Search for the cell housing the specified text and yield its [x, y] center coordinate. 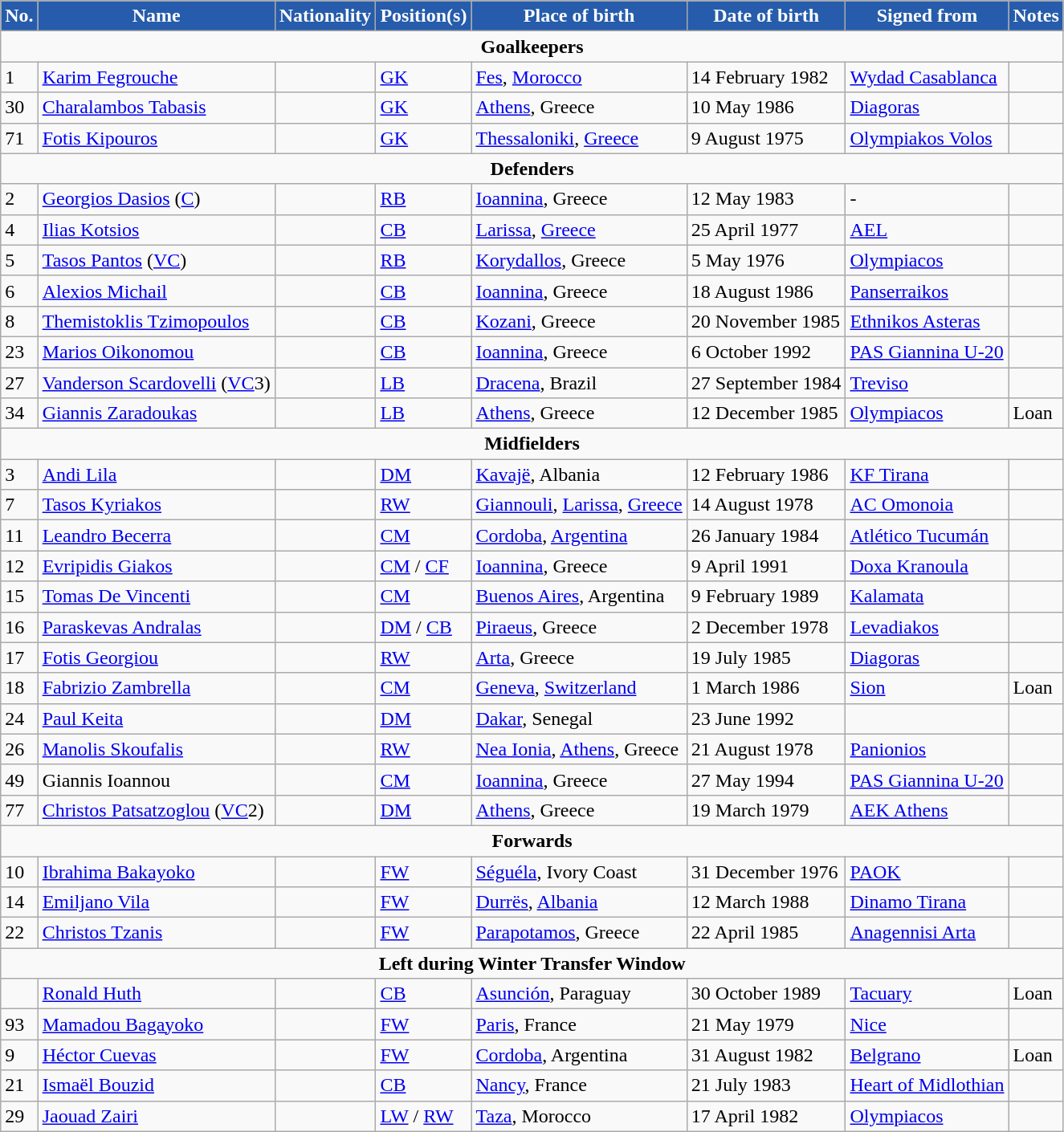
12 May 1983 [766, 199]
Olympiakos Volos [927, 138]
KF Tirana [927, 474]
Forwards [532, 841]
21 August 1978 [766, 749]
31 August 1982 [766, 1055]
30 October 1989 [766, 994]
7 [19, 505]
Ethnikos Asteras [927, 321]
18 [19, 688]
Place of birth [579, 16]
Panionios [927, 749]
Tomas De Vincenti [156, 597]
3 [19, 474]
23 [19, 352]
DM / CB [424, 627]
27 May 1994 [766, 780]
AC Omonoia [927, 505]
12 December 1985 [766, 413]
Nea Ionia, Athens, Greece [579, 749]
Piraeus, Greece [579, 627]
Sion [927, 688]
Dakar, Senegal [579, 719]
71 [19, 138]
Panserraikos [927, 291]
Notes [1036, 16]
Defenders [532, 169]
15 [19, 597]
11 [19, 535]
Ilias Kotsios [156, 230]
Giannis Zaradoukas [156, 413]
Fotis Kipouros [156, 138]
6 October 1992 [766, 352]
Buenos Aires, Argentina [579, 597]
Heart of Midlothian [927, 1085]
Marios Oikonomou [156, 352]
Séguéla, Ivory Coast [579, 871]
Leandro Becerra [156, 535]
Kalamata [927, 597]
93 [19, 1024]
17 [19, 658]
Fabrizio Zambrella [156, 688]
No. [19, 16]
Parapotamos, Greece [579, 933]
LW / RW [424, 1116]
24 [19, 719]
Durrës, Albania [579, 902]
19 March 1979 [766, 810]
Vanderson Scardovelli (VC3) [156, 383]
Left during Winter Transfer Window [532, 963]
Arta, Greece [579, 658]
Alexios Michail [156, 291]
21 July 1983 [766, 1085]
Ismaël Bouzid [156, 1085]
27 [19, 383]
Charalambos Tabasis [156, 108]
12 March 1988 [766, 902]
Position(s) [424, 16]
Christos Tzanis [156, 933]
34 [19, 413]
17 April 1982 [766, 1116]
Héctor Cuevas [156, 1055]
8 [19, 321]
Signed from [927, 16]
20 November 1985 [766, 321]
Korydallos, Greece [579, 260]
14 February 1982 [766, 77]
30 [19, 108]
Wydad Casablanca [927, 77]
Kozani, Greece [579, 321]
Manolis Skoufalis [156, 749]
9 February 1989 [766, 597]
Tasos Kyriakos [156, 505]
22 [19, 933]
AEK Athens [927, 810]
Thessaloniki, Greece [579, 138]
Paul Keita [156, 719]
19 July 1985 [766, 658]
Paris, France [579, 1024]
21 May 1979 [766, 1024]
77 [19, 810]
Nice [927, 1024]
2 December 1978 [766, 627]
22 April 1985 [766, 933]
Dinamo Tirana [927, 902]
10 May 1986 [766, 108]
25 April 1977 [766, 230]
Christos Patsatzoglou (VC2) [156, 810]
Emiljano Vila [156, 902]
14 [19, 902]
27 September 1984 [766, 383]
49 [19, 780]
Nancy, France [579, 1085]
Ibrahima Bakayoko [156, 871]
1 March 1986 [766, 688]
18 August 1986 [766, 291]
26 [19, 749]
AEL [927, 230]
Nationality [325, 16]
- [927, 199]
4 [19, 230]
Mamadou Bagayoko [156, 1024]
Georgios Dasios (C) [156, 199]
16 [19, 627]
23 June 1992 [766, 719]
9 August 1975 [766, 138]
Treviso [927, 383]
Tacuary [927, 994]
Belgrano [927, 1055]
Kavajë, Albania [579, 474]
Evripidis Giakos [156, 566]
Tasos Pantos (VC) [156, 260]
Ronald Huth [156, 994]
Levadiakos [927, 627]
Giannouli, Larissa, Greece [579, 505]
PAOK [927, 871]
29 [19, 1116]
2 [19, 199]
12 [19, 566]
Atlético Tucumán [927, 535]
Name [156, 16]
Jaouad Zairi [156, 1116]
Doxa Kranoula [927, 566]
Andi Lila [156, 474]
Paraskevas Andralas [156, 627]
5 [19, 260]
Giannis Ioannou [156, 780]
Fotis Georgiou [156, 658]
Fes, Morocco [579, 77]
CM / CF [424, 566]
Goalkeepers [532, 47]
10 [19, 871]
Anagennisi Arta [927, 933]
6 [19, 291]
Themistoklis Tzimopoulos [156, 321]
12 February 1986 [766, 474]
21 [19, 1085]
9 [19, 1055]
9 April 1991 [766, 566]
Midfielders [532, 444]
1 [19, 77]
14 August 1978 [766, 505]
31 December 1976 [766, 871]
Dracena, Brazil [579, 383]
26 January 1984 [766, 535]
Date of birth [766, 16]
Geneva, Switzerland [579, 688]
Karim Fegrouche [156, 77]
Taza, Morocco [579, 1116]
5 May 1976 [766, 260]
Asunción, Paraguay [579, 994]
Larissa, Greece [579, 230]
